Output the [x, y] coordinate of the center of the cell containing the given text.  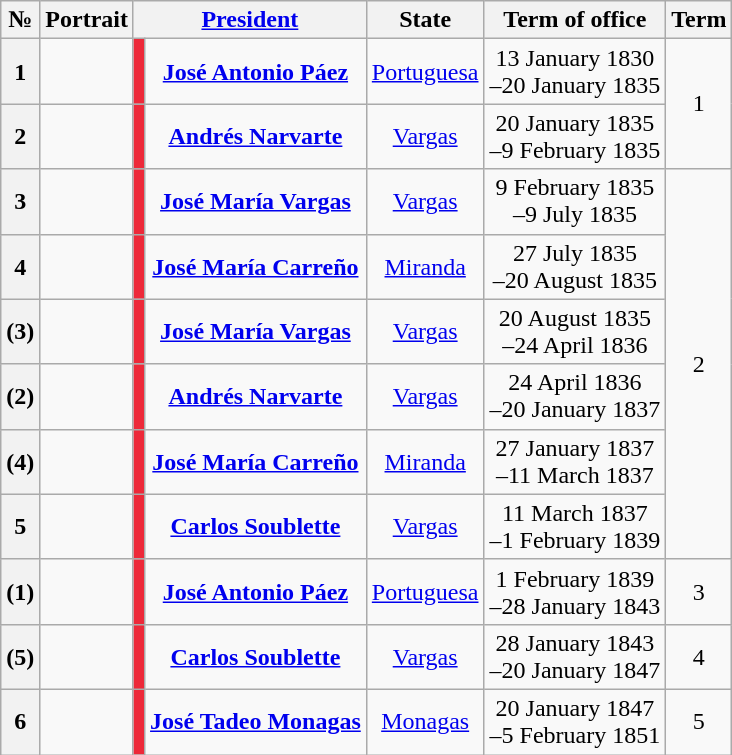
Term [699, 20]
President [250, 20]
27 July 1835–20 August 1835 [575, 266]
Monagas [425, 722]
José Tadeo Monagas [256, 722]
11 March 1837–1 February 1839 [575, 526]
20 January 1847–5 February 1851 [575, 722]
13 January 1830–20 January 1835 [575, 72]
Portrait [87, 20]
(1) [20, 592]
20 January 1835–9 February 1835 [575, 136]
(4) [20, 462]
(3) [20, 332]
(5) [20, 656]
24 April 1836–20 January 1837 [575, 396]
6 [20, 722]
9 February 1835–9 July 1835 [575, 202]
1 February 1839–28 January 1843 [575, 592]
20 August 1835–24 April 1836 [575, 332]
№ [20, 20]
(2) [20, 396]
28 January 1843–20 January 1847 [575, 656]
Term of office [575, 20]
27 January 1837–11 March 1837 [575, 462]
State [425, 20]
